Locate the cell with the specified text and output its [X, Y] center coordinate. 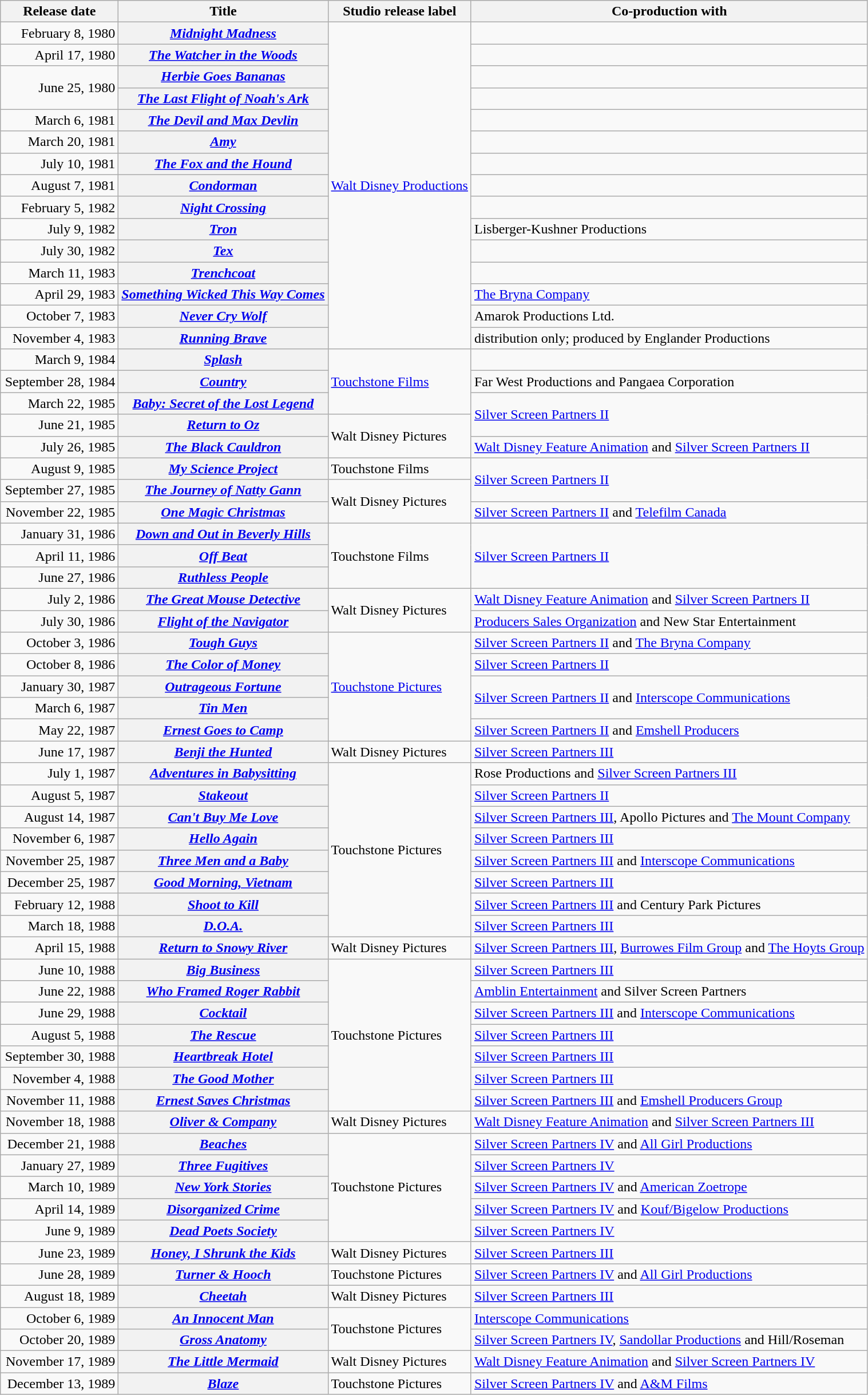
September 30, 1988 [60, 1057]
Flight of the Navigator [223, 621]
March 6, 1987 [60, 708]
Walt Disney Feature Animation and Silver Screen Partners IV [669, 1362]
June 25, 1980 [60, 88]
Amy [223, 142]
July 10, 1981 [60, 164]
June 10, 1988 [60, 970]
October 6, 1989 [60, 1318]
Silver Screen Partners II and Interscope Communications [669, 697]
My Science Project [223, 469]
Down and Out in Beverly Hills [223, 534]
October 7, 1983 [60, 316]
May 22, 1987 [60, 730]
March 20, 1981 [60, 142]
August 5, 1987 [60, 795]
October 8, 1986 [60, 665]
November 11, 1988 [60, 1100]
June 29, 1988 [60, 1013]
Ernest Goes to Camp [223, 730]
Tin Men [223, 708]
Tex [223, 251]
June 22, 1988 [60, 992]
April 14, 1989 [60, 1209]
Walt Disney Feature Animation and Silver Screen Partners III [669, 1122]
January 30, 1987 [60, 687]
October 20, 1989 [60, 1340]
An Innocent Man [223, 1318]
Tron [223, 229]
July 30, 1982 [60, 251]
Splash [223, 360]
Three Men and a Baby [223, 861]
Gross Anatomy [223, 1340]
distribution only; produced by Englander Productions [669, 338]
Outrageous Fortune [223, 687]
The Little Mermaid [223, 1362]
One Magic Christmas [223, 512]
Ernest Saves Christmas [223, 1100]
Off Beat [223, 556]
The Rescue [223, 1035]
The Last Flight of Noah's Ark [223, 98]
Honey, I Shrunk the Kids [223, 1253]
Amblin Entertainment and Silver Screen Partners [669, 992]
Producers Sales Organization and New Star Entertainment [669, 621]
August 5, 1988 [60, 1035]
Title [223, 11]
Turner & Hooch [223, 1274]
Silver Screen Partners II and Emshell Producers [669, 730]
Silver Screen Partners III and Emshell Producers Group [669, 1100]
Night Crossing [223, 207]
November 25, 1987 [60, 861]
Interscope Communications [669, 1318]
D.O.A. [223, 926]
September 27, 1985 [60, 490]
August 7, 1981 [60, 185]
Adventures in Babysitting [223, 774]
Heartbreak Hotel [223, 1057]
Return to Snowy River [223, 948]
February 12, 1988 [60, 904]
The Fox and the Hound [223, 164]
Silver Screen Partners III, Apollo Pictures and The Mount Company [669, 817]
Disorganized Crime [223, 1209]
Cocktail [223, 1013]
July 30, 1986 [60, 621]
July 2, 1986 [60, 599]
The Great Mouse Detective [223, 599]
Country [223, 382]
April 11, 1986 [60, 556]
Herbie Goes Bananas [223, 77]
Midnight Madness [223, 33]
Beaches [223, 1144]
March 9, 1984 [60, 360]
Trenchcoat [223, 273]
March 6, 1981 [60, 120]
Return to Oz [223, 425]
Who Framed Roger Rabbit [223, 992]
Amarok Productions Ltd. [669, 316]
Studio release label [399, 11]
Far West Productions and Pangaea Corporation [669, 382]
January 31, 1986 [60, 534]
December 13, 1989 [60, 1384]
Tough Guys [223, 643]
January 27, 1989 [60, 1166]
Three Fugitives [223, 1166]
Silver Screen Partners IV and American Zoetrope [669, 1187]
Cheetah [223, 1296]
Walt Disney Productions [399, 185]
Silver Screen Partners IV and A&M Films [669, 1384]
Silver Screen Partners II and The Bryna Company [669, 643]
July 26, 1985 [60, 447]
The Watcher in the Woods [223, 55]
November 18, 1988 [60, 1122]
April 17, 1980 [60, 55]
The Journey of Natty Gann [223, 490]
Silver Screen Partners III and Century Park Pictures [669, 904]
Oliver & Company [223, 1122]
The Color of Money [223, 665]
Release date [60, 11]
November 22, 1985 [60, 512]
November 4, 1983 [60, 338]
June 9, 1989 [60, 1231]
Silver Screen Partners IV, Sandollar Productions and Hill/Roseman [669, 1340]
The Black Cauldron [223, 447]
Never Cry Wolf [223, 316]
Can't Buy Me Love [223, 817]
Good Morning, Vietnam [223, 882]
Silver Screen Partners IV and Kouf/Bigelow Productions [669, 1209]
The Bryna Company [669, 295]
Ruthless People [223, 577]
October 3, 1986 [60, 643]
March 11, 1983 [60, 273]
July 1, 1987 [60, 774]
December 21, 1988 [60, 1144]
April 15, 1988 [60, 948]
June 27, 1986 [60, 577]
June 17, 1987 [60, 752]
Lisberger-Kushner Productions [669, 229]
June 23, 1989 [60, 1253]
Stakeout [223, 795]
Silver Screen Partners II and Telefilm Canada [669, 512]
August 18, 1989 [60, 1296]
Rose Productions and Silver Screen Partners III [669, 774]
Baby: Secret of the Lost Legend [223, 403]
August 14, 1987 [60, 817]
The Devil and Max Devlin [223, 120]
March 18, 1988 [60, 926]
Co-production with [669, 11]
Condorman [223, 185]
The Good Mother [223, 1079]
Benji the Hunted [223, 752]
November 6, 1987 [60, 839]
July 9, 1982 [60, 229]
February 5, 1982 [60, 207]
June 28, 1989 [60, 1274]
August 9, 1985 [60, 469]
New York Stories [223, 1187]
June 21, 1985 [60, 425]
November 17, 1989 [60, 1362]
April 29, 1983 [60, 295]
Blaze [223, 1384]
March 22, 1985 [60, 403]
Something Wicked This Way Comes [223, 295]
November 4, 1988 [60, 1079]
Silver Screen Partners III, Burrowes Film Group and The Hoyts Group [669, 948]
Shoot to Kill [223, 904]
Hello Again [223, 839]
Running Brave [223, 338]
Dead Poets Society [223, 1231]
February 8, 1980 [60, 33]
Big Business [223, 970]
December 25, 1987 [60, 882]
September 28, 1984 [60, 382]
March 10, 1989 [60, 1187]
